Output the (x, y) coordinate of the center of the cell containing the given text.  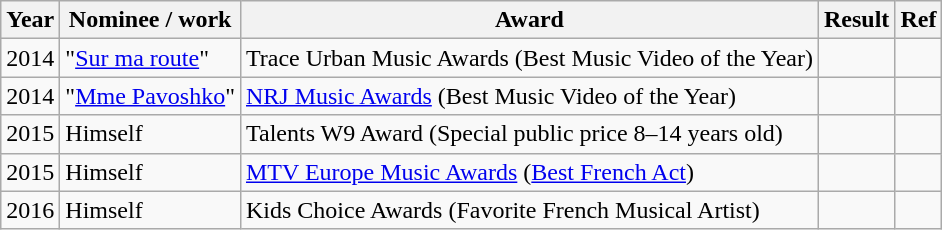
2016 (30, 210)
Result (856, 20)
NRJ Music Awards (Best Music Video of the Year) (529, 96)
Year (30, 20)
Award (529, 20)
"Sur ma route" (150, 58)
MTV Europe Music Awards (Best French Act) (529, 172)
Ref (918, 20)
Nominee / work (150, 20)
Talents W9 Award (Special public price 8–14 years old) (529, 134)
Trace Urban Music Awards (Best Music Video of the Year) (529, 58)
"Mme Pavoshko" (150, 96)
Kids Choice Awards (Favorite French Musical Artist) (529, 210)
